Identify which cell holds the provided text, then report its (x, y) central coordinate. 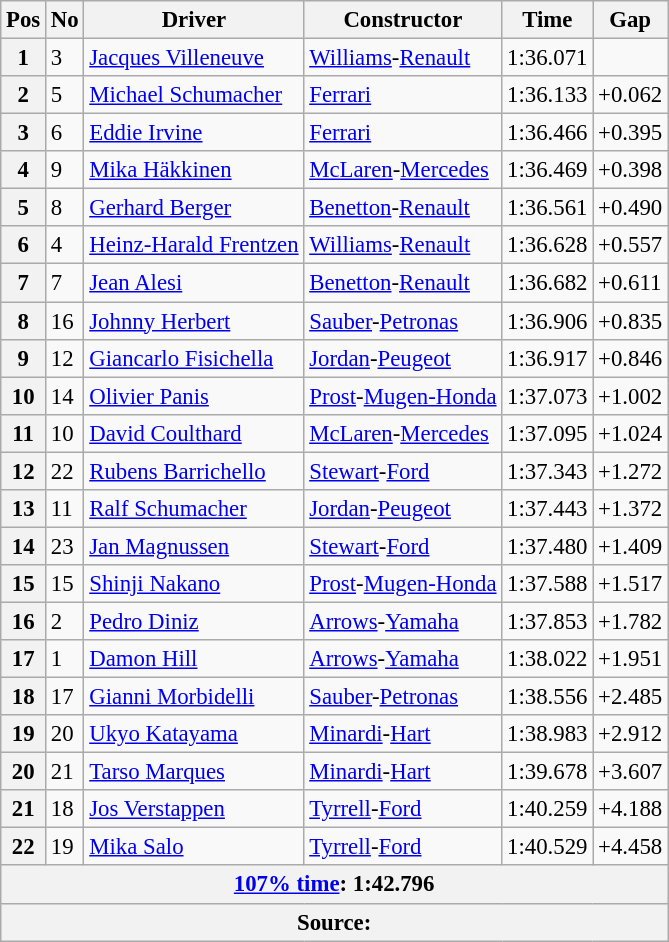
Giancarlo Fisichella (194, 358)
1:37.443 (548, 509)
1:36.682 (548, 283)
1:36.071 (548, 58)
+1.372 (630, 509)
Jan Magnussen (194, 546)
+4.458 (630, 847)
+0.062 (630, 95)
+0.395 (630, 133)
1:40.259 (548, 809)
+3.607 (630, 772)
Ukyo Katayama (194, 734)
+1.024 (630, 433)
+1.517 (630, 584)
+2.912 (630, 734)
+1.951 (630, 659)
+2.485 (630, 697)
1:40.529 (548, 847)
1:39.678 (548, 772)
Time (548, 20)
1:37.480 (548, 546)
23 (65, 546)
Driver (194, 20)
Damon Hill (194, 659)
13 (24, 509)
Pos (24, 20)
107% time: 1:42.796 (334, 885)
Michael Schumacher (194, 95)
Eddie Irvine (194, 133)
1:36.466 (548, 133)
1:36.906 (548, 321)
1:36.133 (548, 95)
Gerhard Berger (194, 208)
1:37.343 (548, 471)
+1.272 (630, 471)
1:37.853 (548, 621)
Gap (630, 20)
1:37.073 (548, 396)
1:37.588 (548, 584)
1:36.561 (548, 208)
Rubens Barrichello (194, 471)
1:36.628 (548, 245)
Pedro Diniz (194, 621)
+0.835 (630, 321)
+0.611 (630, 283)
Mika Häkkinen (194, 170)
David Coulthard (194, 433)
No (65, 20)
Jos Verstappen (194, 809)
Ralf Schumacher (194, 509)
+1.002 (630, 396)
1:38.556 (548, 697)
1:36.469 (548, 170)
+0.398 (630, 170)
+0.490 (630, 208)
+0.846 (630, 358)
Constructor (403, 20)
Gianni Morbidelli (194, 697)
1:38.022 (548, 659)
1:37.095 (548, 433)
+0.557 (630, 245)
1:38.983 (548, 734)
Jean Alesi (194, 283)
1:36.917 (548, 358)
Source: (334, 922)
Jacques Villeneuve (194, 58)
Tarso Marques (194, 772)
Olivier Panis (194, 396)
Shinji Nakano (194, 584)
Mika Salo (194, 847)
Heinz-Harald Frentzen (194, 245)
+1.782 (630, 621)
Johnny Herbert (194, 321)
+4.188 (630, 809)
+1.409 (630, 546)
